Scan for the cell matching the given text and deliver its (X, Y) coordinate at center. 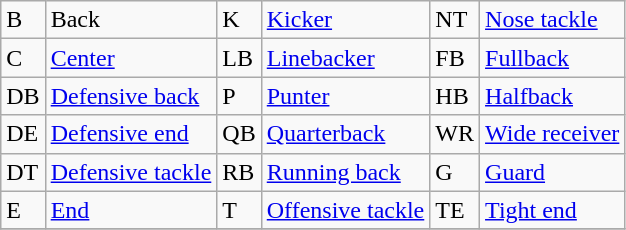
Punter (346, 96)
Wide receiver (552, 134)
K (239, 20)
WR (455, 134)
NT (455, 20)
Center (131, 58)
Quarterback (346, 134)
Tight end (552, 210)
B (23, 20)
TE (455, 210)
Nose tackle (552, 20)
End (131, 210)
FB (455, 58)
Guard (552, 172)
QB (239, 134)
Halfback (552, 96)
T (239, 210)
C (23, 58)
Defensive tackle (131, 172)
E (23, 210)
Defensive end (131, 134)
G (455, 172)
LB (239, 58)
Fullback (552, 58)
DE (23, 134)
Running back (346, 172)
Back (131, 20)
Defensive back (131, 96)
P (239, 96)
RB (239, 172)
Linebacker (346, 58)
DT (23, 172)
HB (455, 96)
Offensive tackle (346, 210)
DB (23, 96)
Kicker (346, 20)
